Determine the (X, Y) coordinate at the center of the cell enclosing the given text.  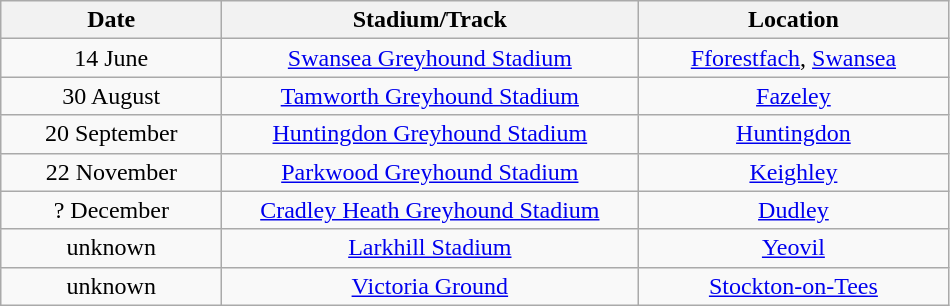
22 November (112, 172)
Keighley (794, 172)
Victoria Ground (430, 286)
20 September (112, 134)
Yeovil (794, 248)
Tamworth Greyhound Stadium (430, 96)
? December (112, 210)
Fazeley (794, 96)
Huntingdon Greyhound Stadium (430, 134)
30 August (112, 96)
Date (112, 20)
Parkwood Greyhound Stadium (430, 172)
Cradley Heath Greyhound Stadium (430, 210)
Swansea Greyhound Stadium (430, 58)
Stockton-on-Tees (794, 286)
Location (794, 20)
Larkhill Stadium (430, 248)
Dudley (794, 210)
Stadium/Track (430, 20)
14 June (112, 58)
Fforestfach, Swansea (794, 58)
Huntingdon (794, 134)
